Detect which cell encompasses the target text, then output its (X, Y) center coordinate. 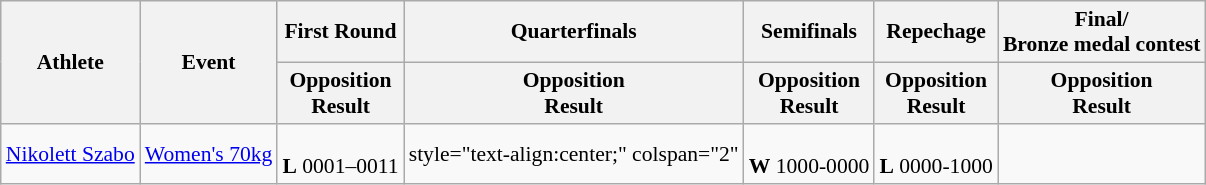
W 1000-0000 (810, 154)
L 0001–0011 (340, 154)
style="text-align:center;" colspan="2" (574, 154)
Nikolett Szabo (70, 154)
Repechage (936, 32)
Final/Bronze medal contest (1102, 32)
Women's 70kg (209, 154)
Semifinals (810, 32)
Quarterfinals (574, 32)
Athlete (70, 62)
First Round (340, 32)
Event (209, 62)
L 0000-1000 (936, 154)
